Extract the [x, y] coordinate from the center of the cell holding the provided text.  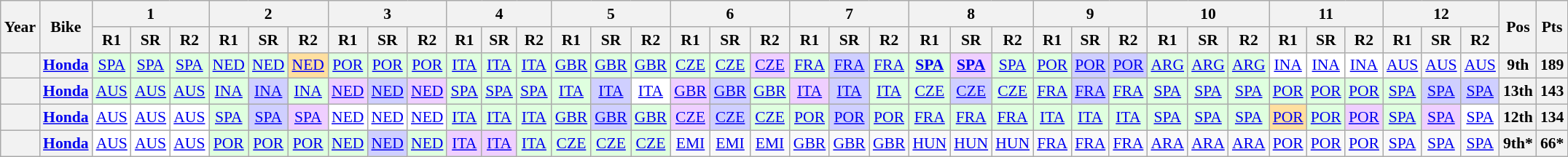
Pos [1518, 26]
143 [1552, 92]
2 [268, 14]
9th* [1518, 143]
12 [1441, 14]
Pts [1552, 26]
134 [1552, 118]
8 [971, 14]
9th [1518, 65]
7 [850, 14]
66* [1552, 143]
13th [1518, 92]
11 [1326, 14]
12th [1518, 118]
10 [1208, 14]
5 [611, 14]
189 [1552, 65]
Bike [66, 26]
Year [20, 26]
9 [1090, 14]
3 [388, 14]
6 [730, 14]
4 [498, 14]
1 [151, 14]
